Return (X, Y) of the center of cell containing provided text 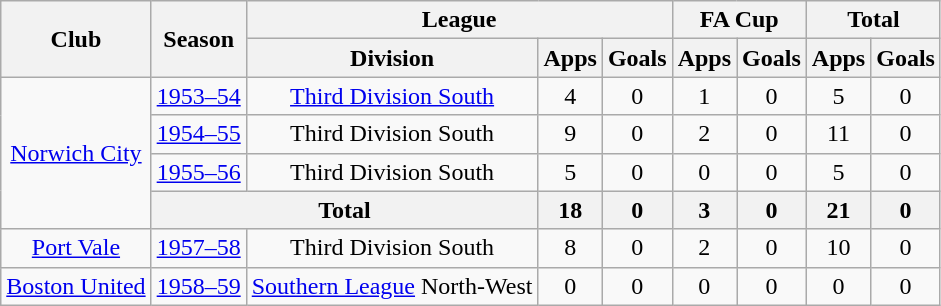
League (459, 20)
Port Vale (76, 248)
11 (838, 134)
4 (570, 96)
10 (838, 248)
18 (570, 210)
21 (838, 210)
FA Cup (739, 20)
8 (570, 248)
Norwich City (76, 153)
9 (570, 134)
1955–56 (198, 172)
1 (704, 96)
Division (392, 58)
Southern League North-West (392, 286)
1954–55 (198, 134)
1957–58 (198, 248)
Club (76, 39)
1953–54 (198, 96)
1958–59 (198, 286)
Season (198, 39)
3 (704, 210)
Boston United (76, 286)
